For the text-containing cell, return its midpoint in [x, y] coordinate format. 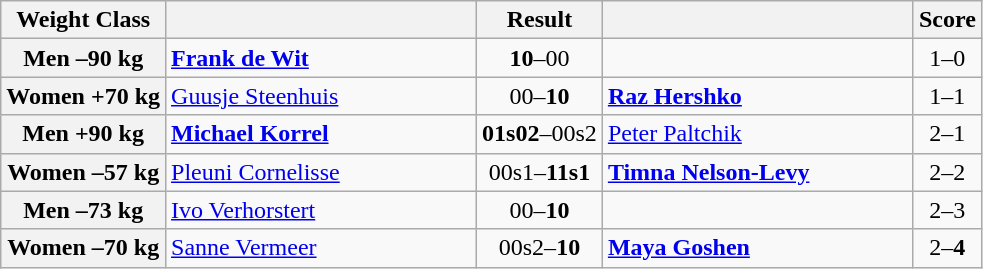
Men +90 kg [84, 134]
Women +70 kg [84, 96]
Pleuni Cornelisse [322, 172]
10–00 [540, 58]
Guusje Steenhuis [322, 96]
1–1 [947, 96]
2–2 [947, 172]
Raz Hershko [758, 96]
2–3 [947, 210]
Michael Korrel [322, 134]
Sanne Vermeer [322, 248]
Men –90 kg [84, 58]
1–0 [947, 58]
Ivo Verhorstert [322, 210]
Score [947, 20]
Women –57 kg [84, 172]
Timna Nelson-Levy [758, 172]
2–4 [947, 248]
00s2–10 [540, 248]
Result [540, 20]
01s02–00s2 [540, 134]
Frank de Wit [322, 58]
Peter Paltchik [758, 134]
Men –73 kg [84, 210]
2–1 [947, 134]
00s1–11s1 [540, 172]
Weight Class [84, 20]
Women –70 kg [84, 248]
Maya Goshen [758, 248]
